Extract the [X, Y] coordinate from the center of the cell holding the provided text.  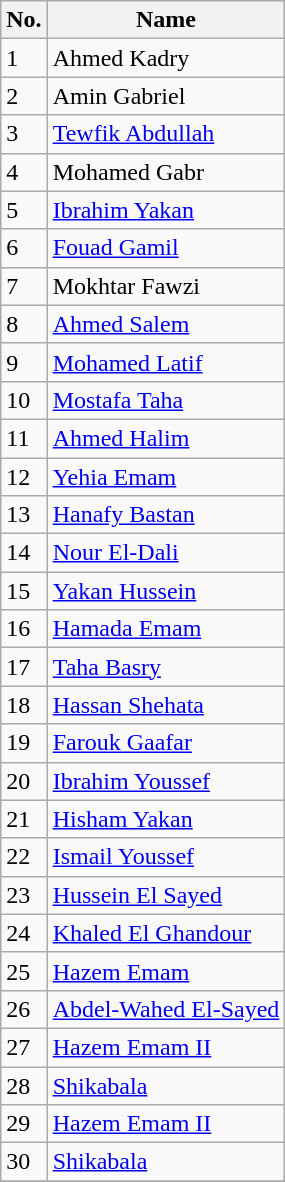
21 [24, 819]
Hisham Yakan [166, 819]
Hassan Shehata [166, 705]
Ibrahim Youssef [166, 781]
Khaled El Ghandour [166, 933]
14 [24, 553]
17 [24, 667]
22 [24, 857]
6 [24, 248]
1 [24, 58]
2 [24, 96]
10 [24, 400]
Nour El-Dali [166, 553]
Ahmed Kadry [166, 58]
24 [24, 933]
Fouad Gamil [166, 248]
11 [24, 438]
18 [24, 705]
No. [24, 20]
Hazem Emam [166, 971]
Ibrahim Yakan [166, 210]
12 [24, 477]
8 [24, 324]
Hanafy Bastan [166, 515]
28 [24, 1085]
Farouk Gaafar [166, 743]
Yakan Hussein [166, 591]
5 [24, 210]
Taha Basry [166, 667]
Hussein El Sayed [166, 895]
27 [24, 1047]
Ahmed Halim [166, 438]
Amin Gabriel [166, 96]
7 [24, 286]
Hamada Emam [166, 629]
Mostafa Taha [166, 400]
20 [24, 781]
Name [166, 20]
29 [24, 1124]
26 [24, 1009]
15 [24, 591]
4 [24, 172]
Ismail Youssef [166, 857]
9 [24, 362]
3 [24, 134]
Mohamed Gabr [166, 172]
13 [24, 515]
19 [24, 743]
16 [24, 629]
23 [24, 895]
Mohamed Latif [166, 362]
Yehia Emam [166, 477]
30 [24, 1162]
Mokhtar Fawzi [166, 286]
Ahmed Salem [166, 324]
Tewfik Abdullah [166, 134]
Abdel-Wahed El-Sayed [166, 1009]
25 [24, 971]
